Find where the given text appears and provide that cell's center as [X, Y] coordinate. 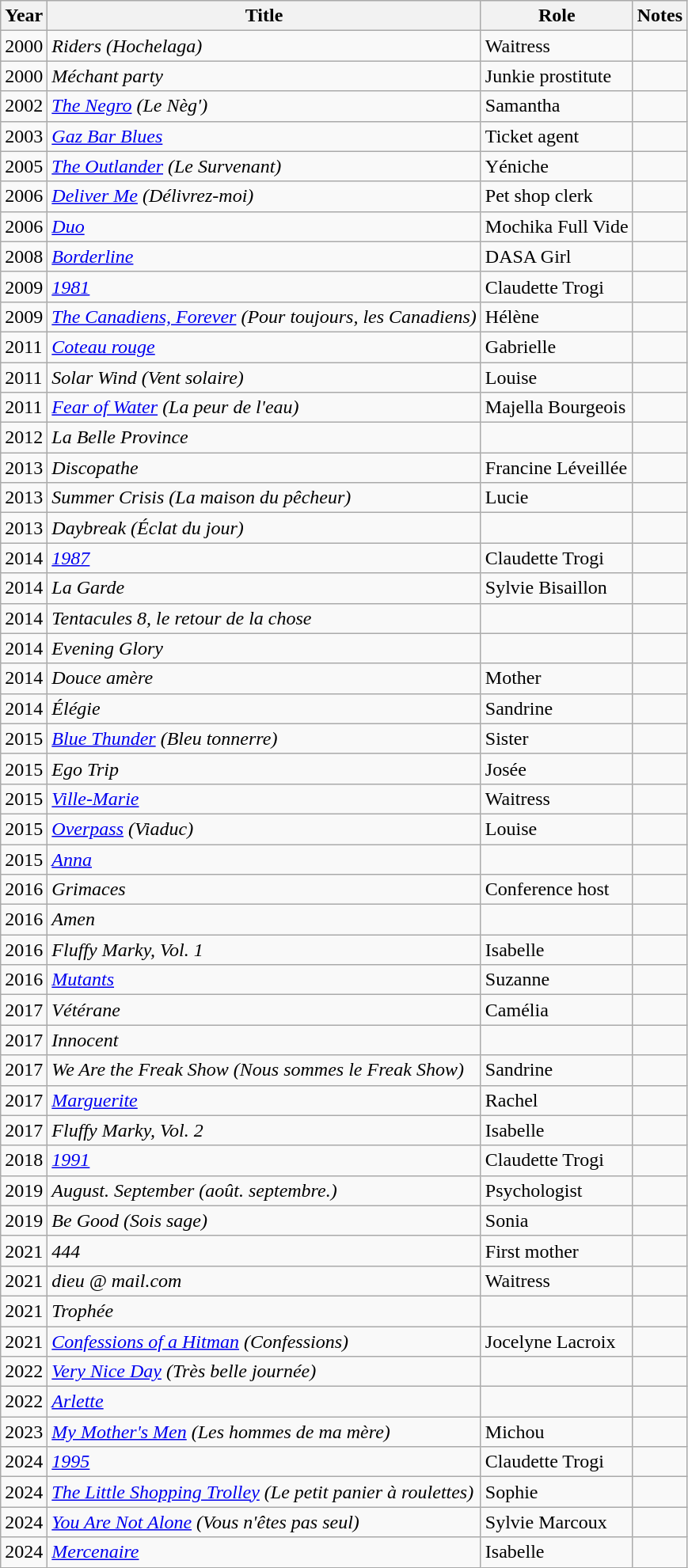
Arlette [264, 1402]
First mother [557, 1251]
Fluffy Marky, Vol. 2 [264, 1130]
Very Nice Day (Très belle journée) [264, 1372]
The Canadiens, Forever (Pour toujours, les Canadiens) [264, 317]
My Mother's Men (Les hommes de ma mère) [264, 1432]
2003 [24, 136]
2018 [24, 1160]
Summer Crisis (La maison du pêcheur) [264, 498]
Michou [557, 1432]
Rachel [557, 1100]
1995 [264, 1462]
Daybreak (Éclat du jour) [264, 528]
Title [264, 16]
Samantha [557, 106]
Jocelyne Lacroix [557, 1342]
Camélia [557, 1010]
Vétérane [264, 1010]
Amen [264, 920]
Pet shop clerk [557, 196]
Sister [557, 738]
Josée [557, 769]
Evening Glory [264, 648]
The Little Shopping Trolley (Le petit panier à roulettes) [264, 1492]
Sophie [557, 1492]
Douce amère [264, 678]
Tentacules 8, le retour de la chose [264, 618]
Lucie [557, 498]
Borderline [264, 256]
Marguerite [264, 1100]
Overpass (Viaduc) [264, 829]
Trophée [264, 1311]
2002 [24, 106]
Gaz Bar Blues [264, 136]
Mercenaire [264, 1552]
Hélène [557, 317]
2005 [24, 166]
Coteau rouge [264, 347]
Duo [264, 226]
2023 [24, 1432]
The Negro (Le Nèg') [264, 106]
Mochika Full Vide [557, 226]
Fear of Water (La peur de l'eau) [264, 408]
Be Good (Sois sage) [264, 1221]
DASA Girl [557, 256]
Yéniche [557, 166]
Conference host [557, 890]
Fluffy Marky, Vol. 1 [264, 950]
1981 [264, 287]
Innocent [264, 1040]
You Are Not Alone (Vous n'êtes pas seul) [264, 1522]
La Garde [264, 588]
Gabrielle [557, 347]
dieu @ mail.com [264, 1281]
444 [264, 1251]
Majella Bourgeois [557, 408]
August. September (août. septembre.) [264, 1190]
Ticket agent [557, 136]
Junkie prostitute [557, 76]
Riders (Hochelaga) [264, 46]
Grimaces [264, 890]
Solar Wind (Vent solaire) [264, 378]
Ego Trip [264, 769]
2008 [24, 256]
We Are the Freak Show (Nous sommes le Freak Show) [264, 1070]
Role [557, 16]
Notes [659, 16]
La Belle Province [264, 438]
1987 [264, 558]
Sylvie Marcoux [557, 1522]
1991 [264, 1160]
Mutants [264, 980]
Francine Léveillée [557, 468]
Blue Thunder (Bleu tonnerre) [264, 738]
Sonia [557, 1221]
Deliver Me (Délivrez-moi) [264, 196]
Élégie [264, 708]
2012 [24, 438]
Suzanne [557, 980]
Discopathe [264, 468]
Ville-Marie [264, 799]
Psychologist [557, 1190]
Sylvie Bisaillon [557, 588]
The Outlander (Le Survenant) [264, 166]
Confessions of a Hitman (Confessions) [264, 1342]
Year [24, 16]
Mother [557, 678]
Anna [264, 859]
Méchant party [264, 76]
